Find where the given text appears and provide that cell's center as [X, Y] coordinate. 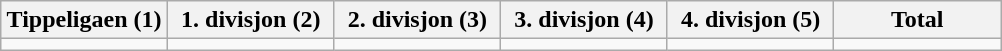
4. divisjon (5) [750, 20]
1. divisjon (2) [250, 20]
Tippeligaen (1) [84, 20]
Total [918, 20]
3. divisjon (4) [584, 20]
2. divisjon (3) [418, 20]
